For the text-containing cell, return its midpoint in [X, Y] coordinate format. 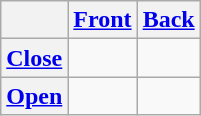
Front [102, 20]
Close [34, 58]
Back [168, 20]
Open [34, 96]
